Search for the cell housing the specified text and yield its (x, y) center coordinate. 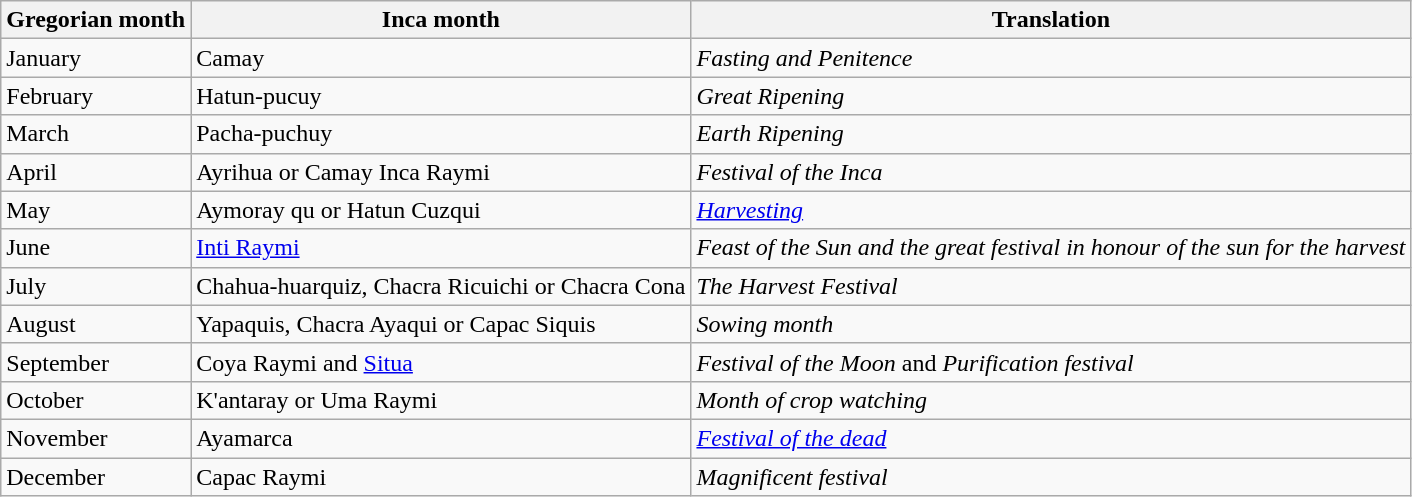
Gregorian month (96, 20)
Aymoray qu or Hatun Cuzqui (441, 210)
October (96, 400)
Feast of the Sun and the great festival in honour of the sun for the harvest (1051, 248)
The Harvest Festival (1051, 286)
January (96, 58)
Pacha-puchuy (441, 134)
Great Ripening (1051, 96)
February (96, 96)
Camay (441, 58)
April (96, 172)
Ayrihua or Camay Inca Raymi (441, 172)
Inti Raymi (441, 248)
December (96, 477)
July (96, 286)
Hatun-pucuy (441, 96)
Translation (1051, 20)
Sowing month (1051, 324)
Capac Raymi (441, 477)
K'antaray or Uma Raymi (441, 400)
May (96, 210)
June (96, 248)
November (96, 438)
Magnificent festival (1051, 477)
Yapaquis, Chacra Ayaqui or Capac Siquis (441, 324)
Inca month (441, 20)
Earth Ripening (1051, 134)
Festival of the Inca (1051, 172)
Chahua-huarquiz, Chacra Ricuichi or Chacra Cona (441, 286)
Fasting and Penitence (1051, 58)
September (96, 362)
August (96, 324)
Festival of the Moon and Purification festival (1051, 362)
Harvesting (1051, 210)
Ayamarca (441, 438)
March (96, 134)
Coya Raymi and Situa (441, 362)
Festival of the dead (1051, 438)
Month of crop watching (1051, 400)
